From the cell containing the given text, extract its center point as [x, y] coordinate. 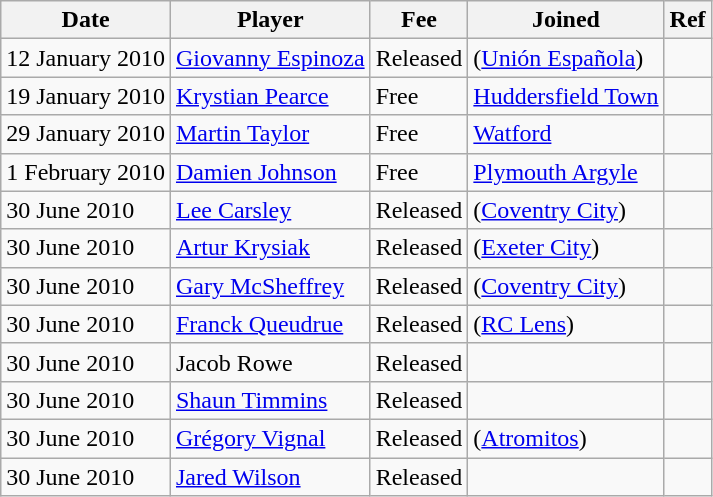
1 February 2010 [86, 172]
Lee Carsley [270, 210]
Martin Taylor [270, 134]
Ref [688, 20]
Jacob Rowe [270, 362]
(RC Lens) [566, 324]
Grégory Vignal [270, 438]
Franck Queudrue [270, 324]
Damien Johnson [270, 172]
Joined [566, 20]
19 January 2010 [86, 96]
(Atromitos) [566, 438]
12 January 2010 [86, 58]
Gary McSheffrey [270, 286]
Shaun Timmins [270, 400]
Jared Wilson [270, 477]
Artur Krysiak [270, 248]
Huddersfield Town [566, 96]
29 January 2010 [86, 134]
(Exeter City) [566, 248]
Giovanny Espinoza [270, 58]
Date [86, 20]
Player [270, 20]
Watford [566, 134]
Krystian Pearce [270, 96]
Fee [419, 20]
(Unión Española) [566, 58]
Plymouth Argyle [566, 172]
